Capture the cell that displays the provided text and extract its [x, y] central coordinate. 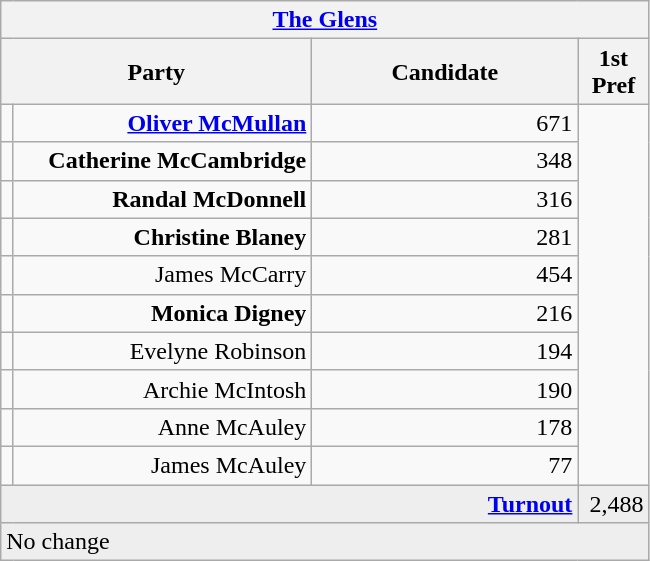
316 [445, 199]
No change [325, 542]
1st Pref [614, 72]
77 [445, 465]
Evelyne Robinson [162, 351]
Catherine McCambridge [162, 161]
Turnout [290, 503]
2,488 [614, 503]
Oliver McMullan [162, 123]
Christine Blaney [162, 237]
216 [445, 313]
Randal McDonnell [162, 199]
348 [445, 161]
Archie McIntosh [162, 389]
671 [445, 123]
Party [156, 72]
Monica Digney [162, 313]
Candidate [445, 72]
James McCarry [162, 275]
281 [445, 237]
178 [445, 427]
Anne McAuley [162, 427]
190 [445, 389]
The Glens [325, 20]
194 [445, 351]
454 [445, 275]
James McAuley [162, 465]
